From the cell containing the given text, extract its center point as (X, Y) coordinate. 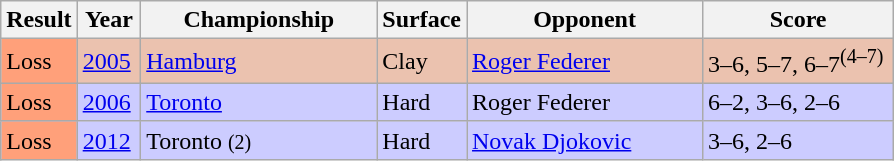
2006 (109, 102)
3–6, 5–7, 6–7(4–7) (798, 62)
Clay (422, 62)
Toronto (2) (259, 140)
Result (39, 20)
Toronto (259, 102)
Opponent (584, 20)
3–6, 2–6 (798, 140)
Hamburg (259, 62)
Score (798, 20)
Surface (422, 20)
2005 (109, 62)
Year (109, 20)
6–2, 3–6, 2–6 (798, 102)
Novak Djokovic (584, 140)
2012 (109, 140)
Championship (259, 20)
